For the text-containing cell, return its midpoint in (x, y) coordinate format. 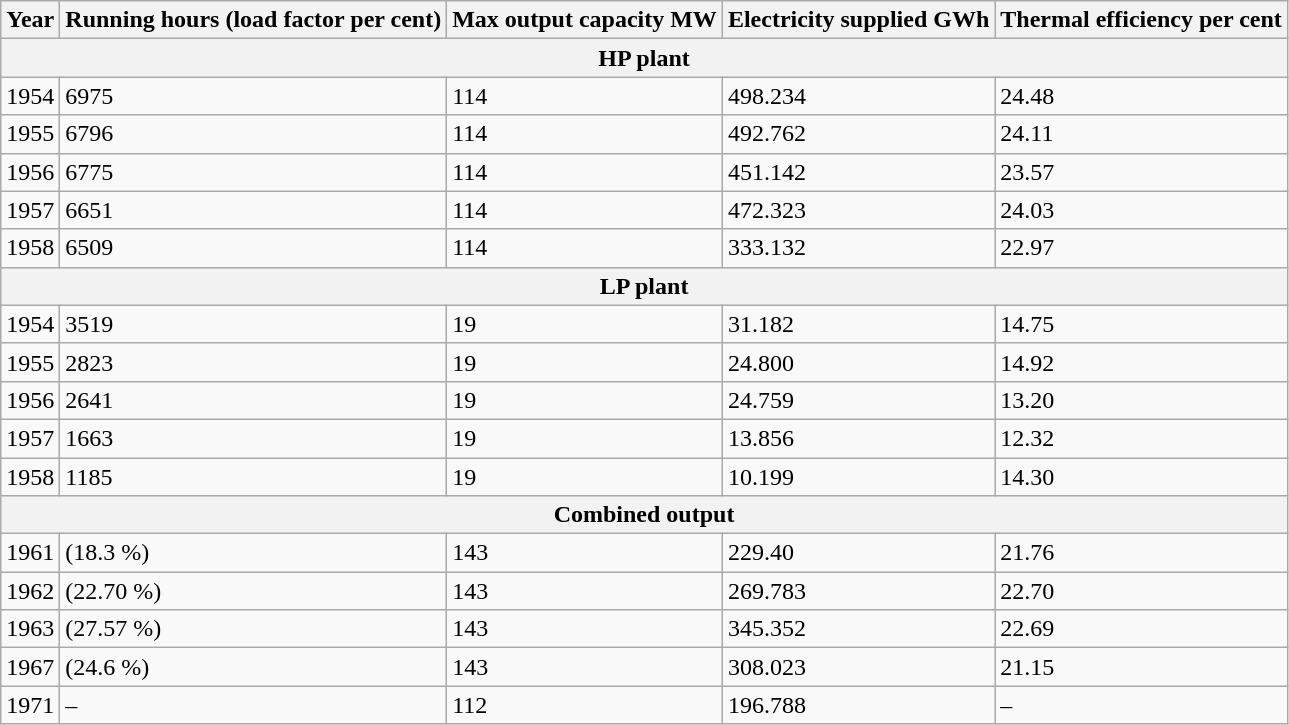
308.023 (858, 667)
492.762 (858, 134)
(24.6 %) (254, 667)
333.132 (858, 248)
(27.57 %) (254, 629)
269.783 (858, 591)
3519 (254, 324)
21.15 (1142, 667)
6796 (254, 134)
Combined output (644, 515)
Max output capacity MW (585, 20)
1961 (30, 553)
345.352 (858, 629)
6509 (254, 248)
1663 (254, 438)
196.788 (858, 705)
1971 (30, 705)
229.40 (858, 553)
6651 (254, 210)
(22.70 %) (254, 591)
22.69 (1142, 629)
2641 (254, 400)
24.800 (858, 362)
472.323 (858, 210)
31.182 (858, 324)
13.20 (1142, 400)
(18.3 %) (254, 553)
14.92 (1142, 362)
21.76 (1142, 553)
451.142 (858, 172)
6775 (254, 172)
112 (585, 705)
Electricity supplied GWh (858, 20)
24.11 (1142, 134)
6975 (254, 96)
13.856 (858, 438)
24.759 (858, 400)
2823 (254, 362)
10.199 (858, 477)
1962 (30, 591)
1963 (30, 629)
1185 (254, 477)
Running hours (load factor per cent) (254, 20)
LP plant (644, 286)
HP plant (644, 58)
Year (30, 20)
22.70 (1142, 591)
14.75 (1142, 324)
1967 (30, 667)
14.30 (1142, 477)
24.03 (1142, 210)
498.234 (858, 96)
12.32 (1142, 438)
Thermal efficiency per cent (1142, 20)
23.57 (1142, 172)
22.97 (1142, 248)
24.48 (1142, 96)
